Provide the [X, Y] coordinate of the cell's center where the given text is located.  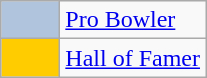
Hall of Famer [133, 58]
Pro Bowler [133, 20]
